Provide the (x, y) coordinate of the cell's center where the given text is located.  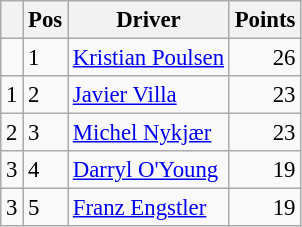
26 (264, 58)
Kristian Poulsen (149, 58)
5 (46, 208)
Points (264, 20)
Michel Nykjær (149, 133)
4 (46, 170)
Darryl O'Young (149, 170)
Pos (46, 20)
Franz Engstler (149, 208)
Javier Villa (149, 95)
Driver (149, 20)
